For the text-containing cell, return its midpoint in (x, y) coordinate format. 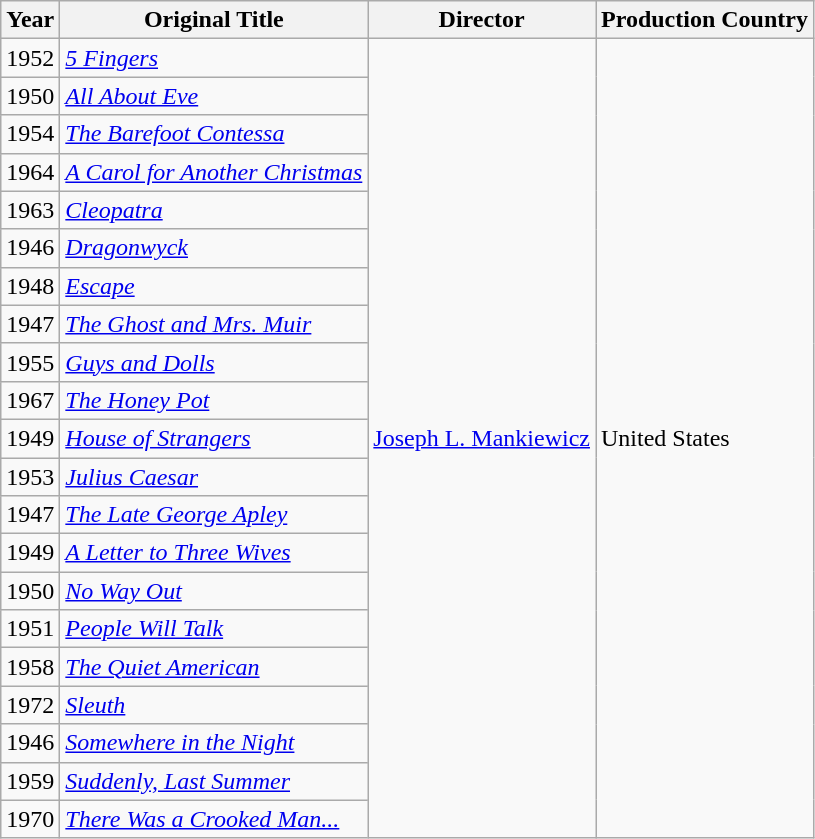
1953 (30, 477)
1958 (30, 667)
1963 (30, 210)
Julius Caesar (214, 477)
Somewhere in the Night (214, 743)
Director (482, 20)
5 Fingers (214, 58)
No Way Out (214, 591)
House of Strangers (214, 438)
The Quiet American (214, 667)
A Carol for Another Christmas (214, 172)
Sleuth (214, 705)
Joseph L. Mankiewicz (482, 438)
1967 (30, 400)
There Was a Crooked Man... (214, 819)
Dragonwyck (214, 248)
The Barefoot Contessa (214, 134)
The Late George Apley (214, 515)
1970 (30, 819)
1952 (30, 58)
1951 (30, 629)
1964 (30, 172)
All About Eve (214, 96)
Escape (214, 286)
Guys and Dolls (214, 362)
1955 (30, 362)
1959 (30, 781)
Cleopatra (214, 210)
United States (705, 438)
1972 (30, 705)
Production Country (705, 20)
Suddenly, Last Summer (214, 781)
The Ghost and Mrs. Muir (214, 324)
Year (30, 20)
A Letter to Three Wives (214, 553)
People Will Talk (214, 629)
The Honey Pot (214, 400)
Original Title (214, 20)
1948 (30, 286)
1954 (30, 134)
